Provide the (x, y) coordinate of the cell's center where the given text is located.  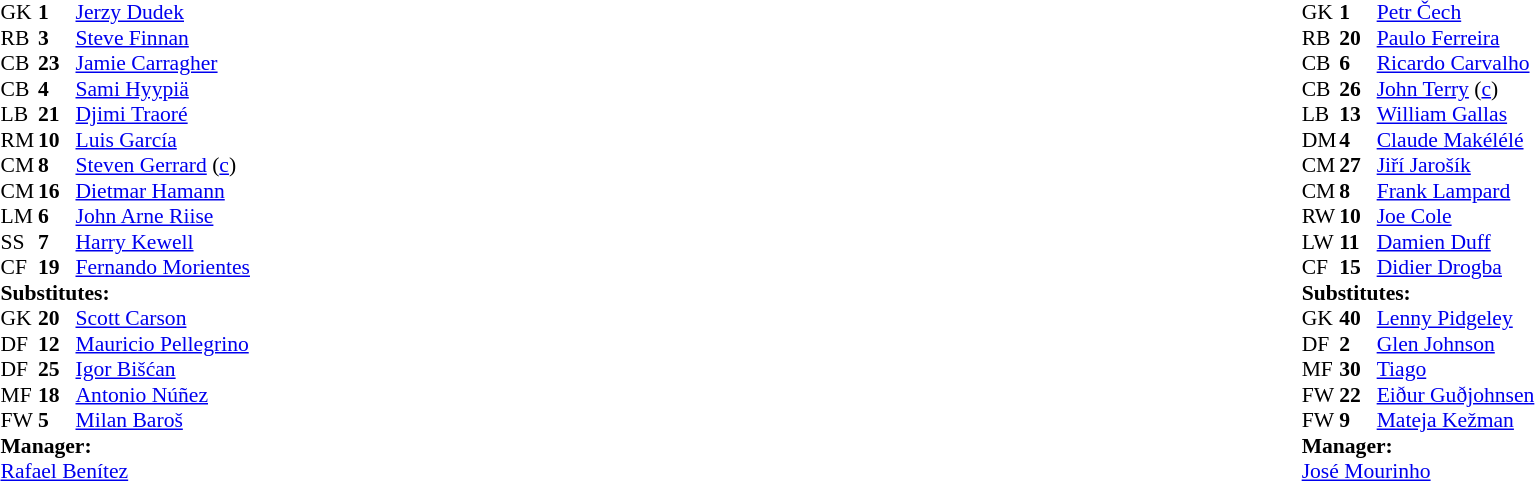
RM (19, 140)
26 (1358, 89)
22 (1358, 395)
Steve Finnan (163, 38)
30 (1358, 369)
SS (19, 242)
25 (57, 369)
7 (57, 242)
Dietmar Hamann (163, 191)
Jerzy Dudek (163, 13)
Steven Gerrard (c) (163, 165)
Joe Cole (1456, 217)
John Terry (c) (1456, 89)
LM (19, 217)
Claude Makélélé (1456, 140)
Antonio Núñez (163, 395)
Mauricio Pellegrino (163, 344)
2 (1358, 344)
40 (1358, 319)
9 (1358, 421)
Paulo Ferreira (1456, 38)
13 (1358, 115)
John Arne Riise (163, 217)
Jamie Carragher (163, 63)
LW (1321, 242)
Petr Čech (1456, 13)
Damien Duff (1456, 242)
Tiago (1456, 369)
RW (1321, 217)
3 (57, 38)
Scott Carson (163, 319)
Frank Lampard (1456, 191)
21 (57, 115)
DM (1321, 140)
Fernando Morientes (163, 267)
Ricardo Carvalho (1456, 63)
18 (57, 395)
23 (57, 63)
Djimi Traoré (163, 115)
Harry Kewell (163, 242)
Sami Hyypiä (163, 89)
Igor Bišćan (163, 369)
19 (57, 267)
Glen Johnson (1456, 344)
27 (1358, 165)
Lenny Pidgeley (1456, 319)
16 (57, 191)
William Gallas (1456, 115)
Jiří Jarošík (1456, 165)
Didier Drogba (1456, 267)
Eiður Guðjohnsen (1456, 395)
12 (57, 344)
Mateja Kežman (1456, 421)
Milan Baroš (163, 421)
Luis García (163, 140)
11 (1358, 242)
15 (1358, 267)
5 (57, 421)
